Pinpoint the cell where the given text exists, returning its [x, y] midpoint coordinate. 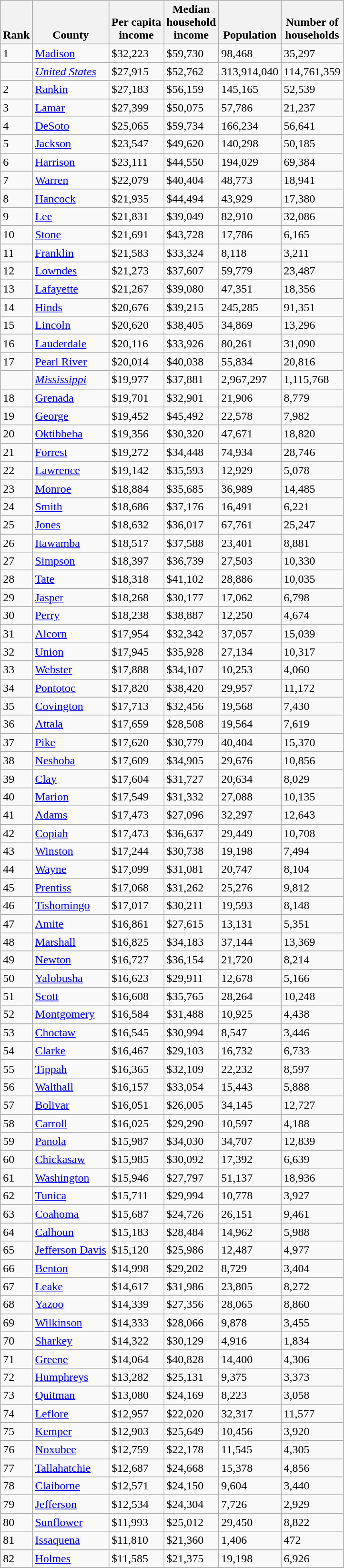
Prentiss [71, 888]
4,438 [312, 1014]
$29,911 [192, 978]
$25,012 [192, 1522]
3,440 [312, 1486]
32,086 [312, 216]
Calhoun [71, 1232]
Jefferson [71, 1504]
$16,727 [136, 960]
4 [16, 126]
$29,994 [192, 1196]
4,305 [312, 1450]
Jones [71, 525]
23,401 [250, 543]
15,378 [250, 1468]
1 [16, 53]
3,920 [312, 1432]
$20,620 [136, 325]
$18,686 [136, 506]
15,370 [312, 742]
10,330 [312, 561]
Lafayette [71, 289]
Smith [71, 506]
74,934 [250, 452]
19 [16, 416]
$25,131 [192, 1377]
$15,120 [136, 1250]
Lauderdale [71, 344]
$26,005 [192, 1105]
$17,068 [136, 888]
$44,494 [192, 198]
$16,623 [136, 978]
$37,176 [192, 506]
$41,102 [192, 579]
$15,687 [136, 1214]
$21,273 [136, 271]
75 [16, 1432]
$17,099 [136, 870]
Tallahatchie [71, 1468]
10,135 [312, 797]
$21,831 [136, 216]
Quitman [71, 1395]
Tate [71, 579]
2 [16, 90]
9,878 [250, 1323]
$22,020 [192, 1414]
10,597 [250, 1123]
11,545 [250, 1450]
$52,762 [192, 71]
Lawrence [71, 470]
$59,734 [192, 126]
8 [16, 198]
$30,738 [192, 851]
56 [16, 1087]
40 [16, 797]
Oktibbeha [71, 434]
$32,342 [192, 634]
3,927 [312, 1196]
$36,637 [192, 833]
15 [16, 325]
$17,954 [136, 634]
Clay [71, 779]
52,539 [312, 90]
65 [16, 1250]
10 [16, 234]
12,929 [250, 470]
Pontotoc [71, 688]
69 [16, 1323]
47 [16, 924]
$30,211 [192, 906]
18,356 [312, 289]
82,910 [250, 216]
6,639 [312, 1160]
50,185 [312, 144]
10,248 [312, 996]
61 [16, 1178]
6,221 [312, 506]
Webster [71, 670]
$30,092 [192, 1160]
Copiah [71, 833]
145,165 [250, 90]
Leflore [71, 1414]
$34,905 [192, 760]
8,822 [312, 1522]
13,131 [250, 924]
$13,080 [136, 1395]
3,211 [312, 253]
Lincoln [71, 325]
Per capitaincome [136, 22]
$18,238 [136, 616]
19,568 [250, 706]
$33,054 [192, 1087]
67 [16, 1286]
23 [16, 488]
United States [71, 71]
8,779 [312, 398]
14 [16, 307]
Marion [71, 797]
14,400 [250, 1359]
$24,304 [192, 1504]
27,088 [250, 797]
Tishomingo [71, 906]
4,977 [312, 1250]
Pike [71, 742]
$16,608 [136, 996]
48,773 [250, 180]
Jefferson Davis [71, 1250]
DeSoto [71, 126]
313,914,040 [250, 71]
$20,116 [136, 344]
35,297 [312, 53]
Jasper [71, 597]
$31,727 [192, 779]
Hancock [71, 198]
8,881 [312, 543]
39 [16, 779]
$33,324 [192, 253]
$27,797 [192, 1178]
Union [71, 652]
3,058 [312, 1395]
Itawamba [71, 543]
$16,545 [136, 1032]
26 [16, 543]
Mississippi [71, 380]
$14,064 [136, 1359]
35 [16, 706]
24 [16, 506]
1,834 [312, 1341]
54 [16, 1051]
Yazoo [71, 1305]
$14,322 [136, 1341]
$12,534 [136, 1504]
$31,081 [192, 870]
Carroll [71, 1123]
11,577 [312, 1414]
$17,017 [136, 906]
$33,926 [192, 344]
$30,779 [192, 742]
12,727 [312, 1105]
$31,986 [192, 1286]
20,747 [250, 870]
$17,945 [136, 652]
$45,492 [192, 416]
$16,825 [136, 942]
5,078 [312, 470]
2,967,297 [250, 380]
4,306 [312, 1359]
$17,713 [136, 706]
68 [16, 1305]
42 [16, 833]
$25,986 [192, 1250]
16 [16, 344]
3,455 [312, 1323]
$16,025 [136, 1123]
66 [16, 1268]
$30,177 [192, 597]
37,057 [250, 634]
$40,038 [192, 362]
$18,268 [136, 597]
$11,993 [136, 1522]
13 [16, 289]
34,145 [250, 1105]
$19,701 [136, 398]
$12,571 [136, 1486]
Sharkey [71, 1341]
$30,129 [192, 1341]
$25,065 [136, 126]
55,834 [250, 362]
Yalobusha [71, 978]
$11,585 [136, 1558]
8,597 [312, 1069]
12,839 [312, 1142]
29,676 [250, 760]
8,223 [250, 1395]
8,214 [312, 960]
10,778 [250, 1196]
23,487 [312, 271]
Lowndes [71, 271]
7,494 [312, 851]
Washington [71, 1178]
$23,547 [136, 144]
20,634 [250, 779]
98,468 [250, 53]
58 [16, 1123]
13,296 [312, 325]
3,373 [312, 1377]
45 [16, 888]
12,250 [250, 616]
80 [16, 1522]
6,733 [312, 1051]
Newton [71, 960]
$11,810 [136, 1540]
$19,977 [136, 380]
8,029 [312, 779]
Holmes [71, 1558]
$18,884 [136, 488]
Harrison [71, 162]
Bolivar [71, 1105]
50 [16, 978]
27,503 [250, 561]
$19,142 [136, 470]
17 [16, 362]
Issaquena [71, 1540]
Kemper [71, 1432]
25 [16, 525]
$12,957 [136, 1414]
$24,169 [192, 1395]
$18,397 [136, 561]
16,732 [250, 1051]
Tunica [71, 1196]
$27,915 [136, 71]
$15,711 [136, 1196]
15,443 [250, 1087]
10,708 [312, 833]
23,805 [250, 1286]
$27,356 [192, 1305]
$34,448 [192, 452]
Jackson [71, 144]
12,678 [250, 978]
34,707 [250, 1142]
13,369 [312, 942]
4,674 [312, 616]
5,988 [312, 1232]
7,982 [312, 416]
Neshoba [71, 760]
$37,881 [192, 380]
71 [16, 1359]
18 [16, 398]
5 [16, 144]
$19,272 [136, 452]
6,926 [312, 1558]
$17,604 [136, 779]
$28,066 [192, 1323]
44 [16, 870]
26,151 [250, 1214]
$49,620 [192, 144]
$21,691 [136, 234]
8,104 [312, 870]
Walthall [71, 1087]
$18,318 [136, 579]
$27,096 [192, 815]
$21,267 [136, 289]
60 [16, 1160]
32 [16, 652]
$24,150 [192, 1486]
Panola [71, 1142]
8,272 [312, 1286]
Montgomery [71, 1014]
$40,404 [192, 180]
$36,017 [192, 525]
$21,375 [192, 1558]
46 [16, 906]
$16,861 [136, 924]
29,449 [250, 833]
15,039 [312, 634]
49 [16, 960]
7,726 [250, 1504]
$43,728 [192, 234]
28,886 [250, 579]
Rank [16, 22]
51,137 [250, 1178]
30 [16, 616]
3 [16, 108]
9,604 [250, 1486]
17,380 [312, 198]
18,820 [312, 434]
4,856 [312, 1468]
Choctaw [71, 1032]
Monroe [71, 488]
$38,420 [192, 688]
3,404 [312, 1268]
27 [16, 561]
Covington [71, 706]
25,247 [312, 525]
8,729 [250, 1268]
$17,609 [136, 760]
$40,828 [192, 1359]
3,446 [312, 1032]
47,671 [250, 434]
$20,014 [136, 362]
21,906 [250, 398]
$17,659 [136, 724]
5,888 [312, 1087]
51 [16, 996]
69,384 [312, 162]
$24,726 [192, 1214]
27,134 [250, 652]
Madison [71, 53]
$16,157 [136, 1087]
$12,687 [136, 1468]
$39,080 [192, 289]
43,929 [250, 198]
70 [16, 1341]
63 [16, 1214]
$14,998 [136, 1268]
$32,223 [136, 53]
73 [16, 1395]
29,450 [250, 1522]
16,491 [250, 506]
$32,456 [192, 706]
6,165 [312, 234]
Perry [71, 616]
$17,244 [136, 851]
Noxubee [71, 1450]
Forrest [71, 452]
$19,356 [136, 434]
County [71, 22]
4,916 [250, 1341]
40,404 [250, 742]
22,578 [250, 416]
$13,282 [136, 1377]
10,856 [312, 760]
$21,935 [136, 198]
George [71, 416]
$24,668 [192, 1468]
Scott [71, 996]
Population [250, 22]
48 [16, 942]
11 [16, 253]
$22,079 [136, 180]
57 [16, 1105]
9,461 [312, 1214]
$38,405 [192, 325]
140,298 [250, 144]
5,351 [312, 924]
Wilkinson [71, 1323]
245,285 [250, 307]
Medianhouseholdincome [192, 22]
Greene [71, 1359]
$28,508 [192, 724]
8,148 [312, 906]
8,118 [250, 253]
Sunflower [71, 1522]
$27,183 [136, 90]
25,276 [250, 888]
28,264 [250, 996]
$17,888 [136, 670]
8,547 [250, 1032]
Clarke [71, 1051]
194,029 [250, 162]
28 [16, 579]
9,375 [250, 1377]
37 [16, 742]
$14,617 [136, 1286]
11,172 [312, 688]
$35,685 [192, 488]
Stone [71, 234]
$31,332 [192, 797]
$15,946 [136, 1178]
$37,607 [192, 271]
21 [16, 452]
2,929 [312, 1504]
18,936 [312, 1178]
12 [16, 271]
$21,583 [136, 253]
56,641 [312, 126]
Pearl River [71, 362]
Wayne [71, 870]
$15,987 [136, 1142]
$16,584 [136, 1014]
64 [16, 1232]
$38,887 [192, 616]
$14,339 [136, 1305]
53 [16, 1032]
Benton [71, 1268]
$30,994 [192, 1032]
$39,215 [192, 307]
10,317 [312, 652]
37,144 [250, 942]
$25,649 [192, 1432]
166,234 [250, 126]
Franklin [71, 253]
9,812 [312, 888]
14,485 [312, 488]
12,487 [250, 1250]
Grenada [71, 398]
$34,107 [192, 670]
Lee [71, 216]
$35,765 [192, 996]
6,798 [312, 597]
Alcorn [71, 634]
114,761,359 [312, 71]
76 [16, 1450]
Hinds [71, 307]
$12,903 [136, 1432]
$17,620 [136, 742]
$36,739 [192, 561]
Warren [71, 180]
$18,632 [136, 525]
10,925 [250, 1014]
28,746 [312, 452]
$20,676 [136, 307]
74 [16, 1414]
19,593 [250, 906]
$28,484 [192, 1232]
67,761 [250, 525]
10,253 [250, 670]
$30,320 [192, 434]
$36,154 [192, 960]
Number ofhouseholds [312, 22]
22 [16, 470]
$22,178 [192, 1450]
$16,365 [136, 1069]
59 [16, 1142]
Leake [71, 1286]
$37,588 [192, 543]
$35,593 [192, 470]
9 [16, 216]
20 [16, 434]
1,115,768 [312, 380]
Rankin [71, 90]
$44,550 [192, 162]
$29,202 [192, 1268]
$19,452 [136, 416]
29,957 [250, 688]
$27,399 [136, 108]
$12,759 [136, 1450]
32,317 [250, 1414]
$14,333 [136, 1323]
$34,030 [192, 1142]
Simpson [71, 561]
Amite [71, 924]
17,062 [250, 597]
19,564 [250, 724]
55 [16, 1069]
Humphreys [71, 1377]
$50,075 [192, 108]
82 [16, 1558]
91,351 [312, 307]
$17,549 [136, 797]
8,860 [312, 1305]
$31,262 [192, 888]
$29,290 [192, 1123]
21,720 [250, 960]
Claiborne [71, 1486]
Winston [71, 851]
4,188 [312, 1123]
6 [16, 162]
7,430 [312, 706]
18,941 [312, 180]
38 [16, 760]
34,869 [250, 325]
81 [16, 1540]
34 [16, 688]
28,065 [250, 1305]
21,237 [312, 108]
$21,360 [192, 1540]
$15,183 [136, 1232]
$17,820 [136, 688]
78 [16, 1486]
$15,985 [136, 1160]
Tippah [71, 1069]
1,406 [250, 1540]
72 [16, 1377]
$18,517 [136, 543]
31,090 [312, 344]
36,989 [250, 488]
$35,928 [192, 652]
29 [16, 597]
$34,183 [192, 942]
472 [312, 1540]
4,060 [312, 670]
$27,615 [192, 924]
62 [16, 1196]
7 [16, 180]
31 [16, 634]
59,779 [250, 271]
12,643 [312, 815]
$32,109 [192, 1069]
33 [16, 670]
77 [16, 1468]
$56,159 [192, 90]
14,962 [250, 1232]
Lamar [71, 108]
20,816 [312, 362]
80,261 [250, 344]
Coahoma [71, 1214]
$59,730 [192, 53]
43 [16, 851]
Adams [71, 815]
Chickasaw [71, 1160]
41 [16, 815]
$16,051 [136, 1105]
10,456 [250, 1432]
Marshall [71, 942]
36 [16, 724]
$39,049 [192, 216]
5,166 [312, 978]
32,297 [250, 815]
17,392 [250, 1160]
$29,103 [192, 1051]
22,232 [250, 1069]
$31,488 [192, 1014]
$16,467 [136, 1051]
47,351 [250, 289]
79 [16, 1504]
10,035 [312, 579]
57,786 [250, 108]
7,619 [312, 724]
$23,111 [136, 162]
52 [16, 1014]
17,786 [250, 234]
$32,901 [192, 398]
Attala [71, 724]
